Search for the cell housing the specified text and yield its [X, Y] center coordinate. 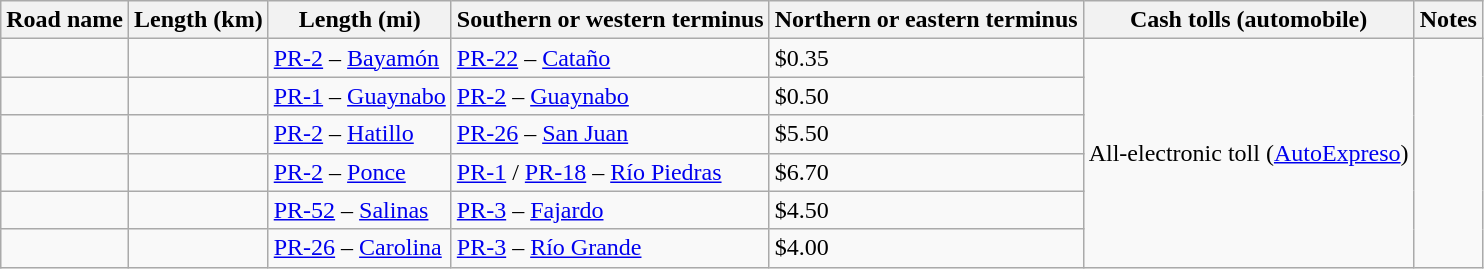
PR-2 – Ponce [360, 172]
$0.35 [926, 58]
PR-1 / PR-18 – Río Piedras [610, 172]
$5.50 [926, 134]
PR-3 – Río Grande [610, 248]
Cash tolls (automobile) [1248, 20]
All-electronic toll (AutoExpreso) [1248, 153]
Length (mi) [360, 20]
$4.50 [926, 210]
Notes [1448, 20]
PR-26 – San Juan [610, 134]
PR-22 – Cataño [610, 58]
PR-3 – Fajardo [610, 210]
Southern or western terminus [610, 20]
$0.50 [926, 96]
PR-2 – Hatillo [360, 134]
PR-26 – Carolina [360, 248]
PR-2 – Bayamón [360, 58]
$4.00 [926, 248]
PR-1 – Guaynabo [360, 96]
$6.70 [926, 172]
Northern or eastern terminus [926, 20]
PR-52 – Salinas [360, 210]
PR-2 – Guaynabo [610, 96]
Length (km) [198, 20]
Road name [65, 20]
